Provide the (x, y) coordinate of the cell's center where the given text is located.  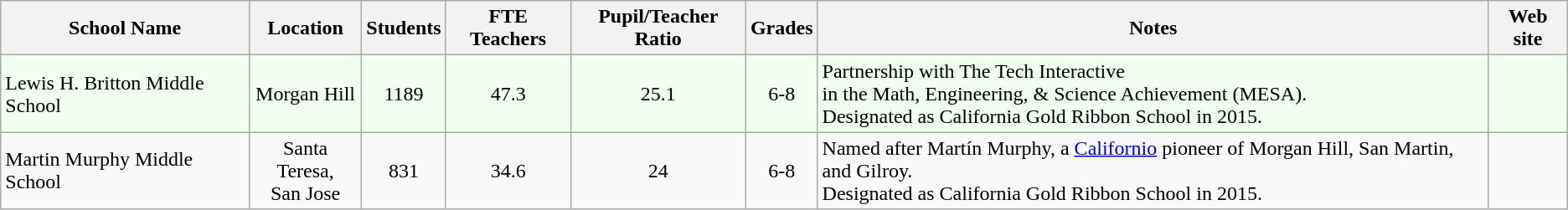
Martin Murphy Middle School (126, 171)
34.6 (508, 171)
25.1 (658, 94)
1189 (404, 94)
Morgan Hill (305, 94)
Students (404, 28)
24 (658, 171)
831 (404, 171)
Location (305, 28)
Notes (1153, 28)
FTE Teachers (508, 28)
Lewis H. Britton Middle School (126, 94)
Partnership with The Tech Interactivein the Math, Engineering, & Science Achievement (MESA).Designated as California Gold Ribbon School in 2015. (1153, 94)
Santa Teresa,San Jose (305, 171)
47.3 (508, 94)
Grades (781, 28)
Named after Martín Murphy, a Californio pioneer of Morgan Hill, San Martin, and Gilroy.Designated as California Gold Ribbon School in 2015. (1153, 171)
Web site (1528, 28)
Pupil/Teacher Ratio (658, 28)
School Name (126, 28)
